Pinpoint the cell where the given text exists, returning its (X, Y) midpoint coordinate. 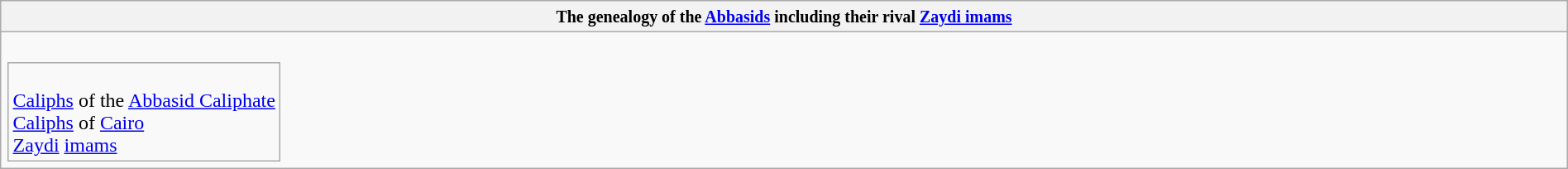
The genealogy of the Abbasids including their rival Zaydi imams (784, 17)
